Scan for the cell matching the given text and deliver its (X, Y) coordinate at center. 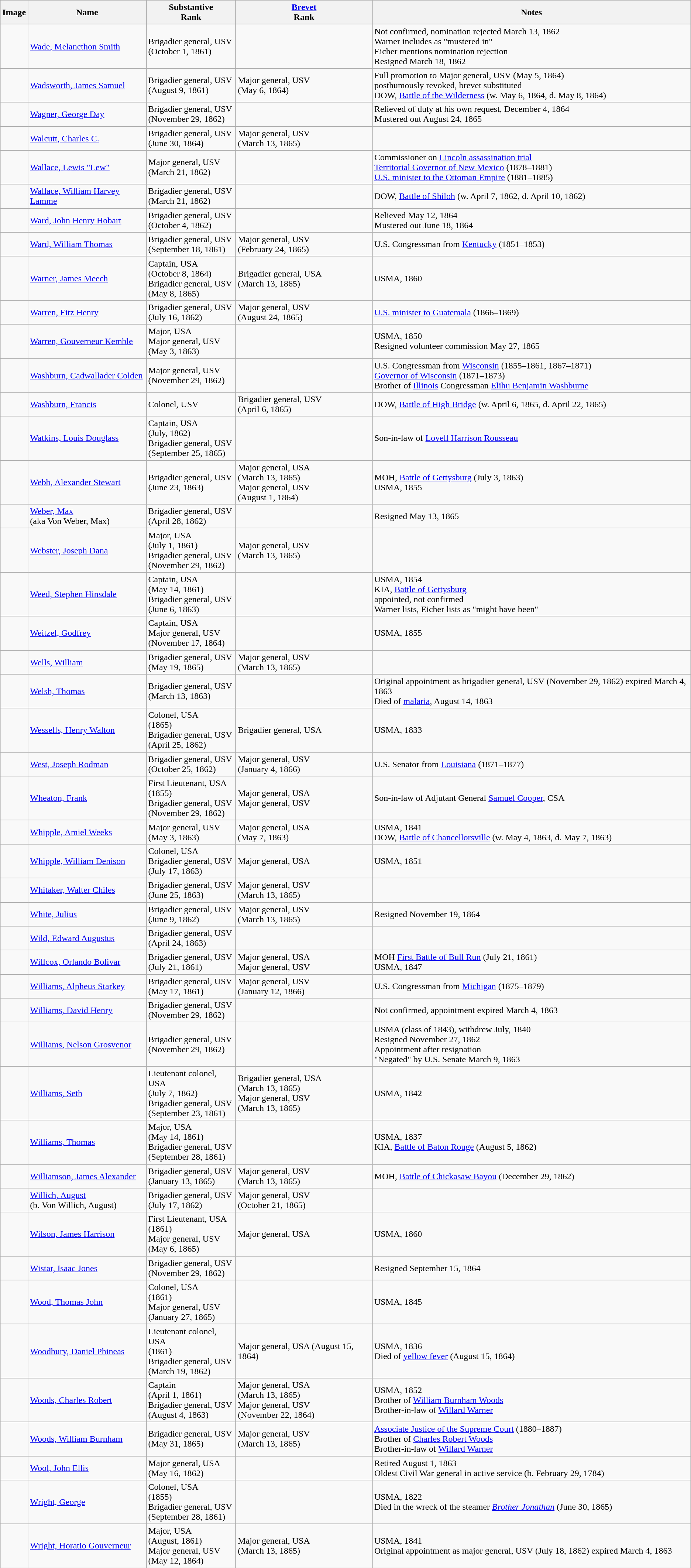
Colonel, USA(1865)Brigadier general, USV(April 25, 1862) (191, 730)
Captain, USA(July, 1862)Brigadier general, USV(September 25, 1865) (191, 439)
Williams, David Henry (87, 1010)
Walcutt, Charles C. (87, 138)
Major general, USV(October 21, 1865) (304, 1200)
Woodbury, Daniel Phineas (87, 1351)
Wheaton, Frank (87, 798)
Webster, Joseph Dana (87, 550)
Brigadier general, USV(May 19, 1865) (191, 662)
Resigned November 19, 1864 (532, 914)
Brigadier general, USA(March 13, 1865)Major general, USV(March 13, 1865) (304, 1093)
USMA, 1850Resigned volunteer commission May 27, 1865 (532, 341)
Major general, USV(May 6, 1864) (304, 85)
Ward, John Henry Hobart (87, 220)
White, Julius (87, 914)
Brigadier general, USV(October 1, 1861) (191, 47)
Major general, USV(March 21, 1862) (191, 167)
Major general, USV(January 12, 1866) (304, 987)
Brigadier general, USV(June 25, 1863) (191, 890)
Colonel, USABrigadier general, USV(July 17, 1863) (191, 861)
Captain, USAMajor general, USV(November 17, 1864) (191, 633)
BrevetRank (304, 13)
Wadsworth, James Samuel (87, 85)
Wood, Thomas John (87, 1302)
Major general, USV(January 4, 1866) (304, 764)
USMA, 1852Brother of William Burnham WoodsBrother-in-law of Willard Warner (532, 1400)
Brigadier general, USV(September 18, 1861) (191, 244)
U.S. Senator from Louisiana (1871–1877) (532, 764)
Warner, James Meech (87, 278)
USMA, 1836Died of yellow fever (August 15, 1864) (532, 1351)
MOH, Battle of Gettysburg (July 3, 1863)USMA, 1855 (532, 482)
Brigadier general, USV(May 17, 1861) (191, 987)
Brigadier general, USV(April 6, 1865) (304, 405)
U.S. Congressman from Kentucky (1851–1853) (532, 244)
Wright, Horatio Gouverneur (87, 1546)
Ward, William Thomas (87, 244)
Wild, Edward Augustus (87, 939)
Washburn, Francis (87, 405)
USMA, 1842 (532, 1093)
Lieutenant colonel, USA(July 7, 1862)Brigadier general, USV(September 23, 1861) (191, 1093)
Relieved May 12, 1864Mustered out June 18, 1864 (532, 220)
Resigned May 13, 1865 (532, 516)
Welsh, Thomas (87, 691)
Williams, Nelson Grosvenor (87, 1044)
Woods, William Burnham (87, 1439)
USMA, 1833 (532, 730)
Brigadier general, USV(March 13, 1863) (191, 691)
Whipple, William Denison (87, 861)
Wagner, George Day (87, 114)
SubstantiveRank (191, 13)
Original appointment as brigadier general, USV (November 29, 1862) expired March 4, 1863Died of malaria, August 14, 1863 (532, 691)
U.S. minister to Guatemala (1866–1869) (532, 312)
Son-in-law of Adjutant General Samuel Cooper, CSA (532, 798)
First Lieutenant, USA(1855)Brigadier general, USV(November 29, 1862) (191, 798)
Brigadier general, USA(March 13, 1865) (304, 278)
Colonel, USA(1855)Brigadier general, USV(September 28, 1861) (191, 1502)
Warren, Gouverneur Kemble (87, 341)
USMA, 1851 (532, 861)
Woods, Charles Robert (87, 1400)
Not confirmed, appointment expired March 4, 1863 (532, 1010)
Major general, USA (August 15, 1864) (304, 1351)
Associate Justice of the Supreme Court (1880–1887)Brother of Charles Robert WoodsBrother-in-law of Willard Warner (532, 1439)
USMA, 1837KIA, Battle of Baton Rouge (August 5, 1862) (532, 1142)
Brigadier general, USV(October 4, 1862) (191, 220)
Brigadier general, USV(August 9, 1861) (191, 85)
Wallace, Lewis "Lew" (87, 167)
Major general, USV(August 24, 1865) (304, 312)
Commissioner on Lincoln assassination trialTerritorial Governor of New Mexico (1878–1881)U.S. minister to the Ottoman Empire (1881–1885) (532, 167)
USMA, 1841DOW, Battle of Chancellorsville (w. May 4, 1863, d. May 7, 1863) (532, 832)
Washburn, Cadwallader Colden (87, 375)
Relieved of duty at his own request, December 4, 1864Mustered out August 24, 1865 (532, 114)
Brigadier general, USV(March 21, 1862) (191, 196)
Weitzel, Godfrey (87, 633)
Major general, USV(November 29, 1862) (191, 375)
Whitaker, Walter Chiles (87, 890)
Weber, Max(aka Von Weber, Max) (87, 516)
Not confirmed, nomination rejected March 13, 1862Warner includes as "mustered in"Eicher mentions nomination rejectionResigned March 18, 1862 (532, 47)
Williams, Seth (87, 1093)
Image (14, 13)
Resigned September 15, 1864 (532, 1268)
Weed, Stephen Hinsdale (87, 594)
Major general, USA(March 13, 1865)Major general, USV(August 1, 1864) (304, 482)
Major general, USA(March 13, 1865)Major general, USV(November 22, 1864) (304, 1400)
First Lieutenant, USA(1861)Major general, USV(May 6, 1865) (191, 1234)
Warren, Fitz Henry (87, 312)
Webb, Alexander Stewart (87, 482)
Brigadier general, USV(April 28, 1862) (191, 516)
U.S. Congressman from Wisconsin (1855–1861, 1867–1871)Governor of Wisconsin (1871–1873)Brother of Illinois Congressman Elihu Benjamin Washburne (532, 375)
MOH, Battle of Chickasaw Bayou (December 29, 1862) (532, 1176)
Son-in-law of Lovell Harrison Rousseau (532, 439)
DOW, Battle of Shiloh (w. April 7, 1862, d. April 10, 1862) (532, 196)
Major, USA(May 14, 1861)Brigadier general, USV(September 28, 1861) (191, 1142)
Williams, Thomas (87, 1142)
West, Joseph Rodman (87, 764)
Colonel, USV (191, 405)
Major general, USA(May 16, 1862) (191, 1468)
Major general, USV(May 3, 1863) (191, 832)
Retired August 1, 1863Oldest Civil War general in active service (b. February 29, 1784) (532, 1468)
USMA (class of 1843), withdrew July, 1840Resigned November 27, 1862Appointment after resignation"Negated" by U.S. Senate March 9, 1863 (532, 1044)
U.S. Congressman from Michigan (1875–1879) (532, 987)
Wade, Melancthon Smith (87, 47)
USMA, 1822Died in the wreck of the steamer Brother Jonathan (June 30, 1865) (532, 1502)
Brigadier general, USV(June 30, 1864) (191, 138)
Brigadier general, USV(May 31, 1865) (191, 1439)
Whipple, Amiel Weeks (87, 832)
MOH First Battle of Bull Run (July 21, 1861)USMA, 1847 (532, 962)
Captain(April 1, 1861)Brigadier general, USV(August 4, 1863) (191, 1400)
Major general, USA(March 13, 1865) (304, 1546)
Brigadier general, USV(June 9, 1862) (191, 914)
Wells, William (87, 662)
Notes (532, 13)
Brigadier general, USV(July 16, 1862) (191, 312)
Brigadier general, USA (304, 730)
Wistar, Isaac Jones (87, 1268)
Wessells, Henry Walton (87, 730)
Brigadier general, USV(July 17, 1862) (191, 1200)
USMA, 1855 (532, 633)
USMA, 1845 (532, 1302)
Willcox, Orlando Bolivar (87, 962)
Brigadier general, USV(June 23, 1863) (191, 482)
DOW, Battle of High Bridge (w. April 6, 1865, d. April 22, 1865) (532, 405)
Wright, George (87, 1502)
Name (87, 13)
Wilson, James Harrison (87, 1234)
Brigadier general, USV(April 24, 1863) (191, 939)
USMA, 1841Original appointment as major general, USV (July 18, 1862) expired March 4, 1863 (532, 1546)
Williamson, James Alexander (87, 1176)
USMA, 1854KIA, Battle of Gettysburgappointed, not confirmedWarner lists, Eicher lists as "might have been" (532, 594)
Wallace, William Harvey Lamme (87, 196)
Wool, John Ellis (87, 1468)
Williams, Alpheus Starkey (87, 987)
Major general, USV(February 24, 1865) (304, 244)
Brigadier general, USV(January 13, 1865) (191, 1176)
Major, USA(August, 1861)Major general, USV(May 12, 1864) (191, 1546)
Brigadier general, USV(October 25, 1862) (191, 764)
Watkins, Louis Douglass (87, 439)
Major, USA(July 1, 1861)Brigadier general, USV(November 29, 1862) (191, 550)
Major general, USA(May 7, 1863) (304, 832)
Major, USAMajor general, USV(May 3, 1863) (191, 341)
Colonel, USA(1861)Major general, USV(January 27, 1865) (191, 1302)
Captain, USA(October 8, 1864)Brigadier general, USV(May 8, 1865) (191, 278)
Captain, USA(May 14, 1861)Brigadier general, USV(June 6, 1863) (191, 594)
Willich, August(b. Von Willich, August) (87, 1200)
Lieutenant colonel, USA(1861)Brigadier general, USV(March 19, 1862) (191, 1351)
Brigadier general, USV(July 21, 1861) (191, 962)
